Output the [X, Y] coordinate of the center of the cell containing the given text.  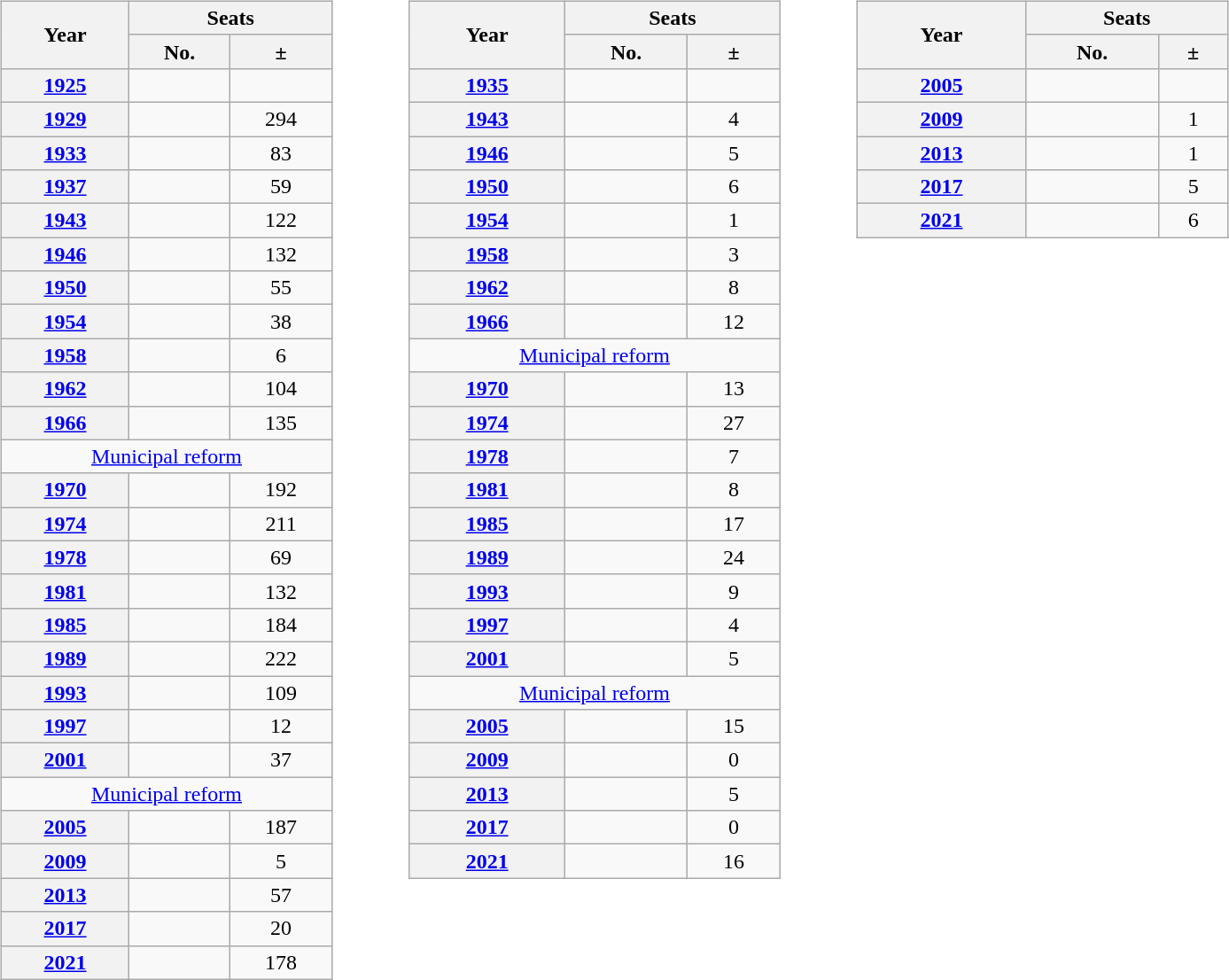
1935 [487, 85]
122 [280, 221]
3 [734, 254]
27 [734, 423]
20 [280, 929]
24 [734, 557]
192 [280, 490]
69 [280, 557]
38 [280, 322]
57 [280, 895]
135 [280, 423]
13 [734, 389]
294 [280, 119]
1933 [66, 153]
187 [280, 828]
178 [280, 962]
16 [734, 861]
17 [734, 524]
184 [280, 625]
222 [280, 658]
1937 [66, 187]
15 [734, 727]
9 [734, 591]
37 [280, 760]
1929 [66, 119]
7 [734, 456]
109 [280, 692]
83 [280, 153]
104 [280, 389]
59 [280, 187]
1925 [66, 85]
55 [280, 288]
211 [280, 524]
